Output the [x, y] coordinate of the center of the cell containing the given text.  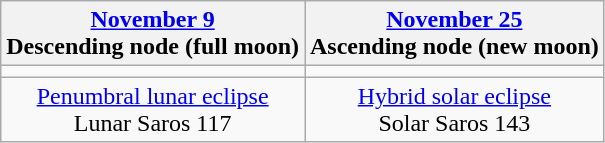
November 9Descending node (full moon) [153, 34]
November 25Ascending node (new moon) [454, 34]
Penumbral lunar eclipseLunar Saros 117 [153, 110]
Hybrid solar eclipseSolar Saros 143 [454, 110]
